Detect which cell encompasses the target text, then output its [x, y] center coordinate. 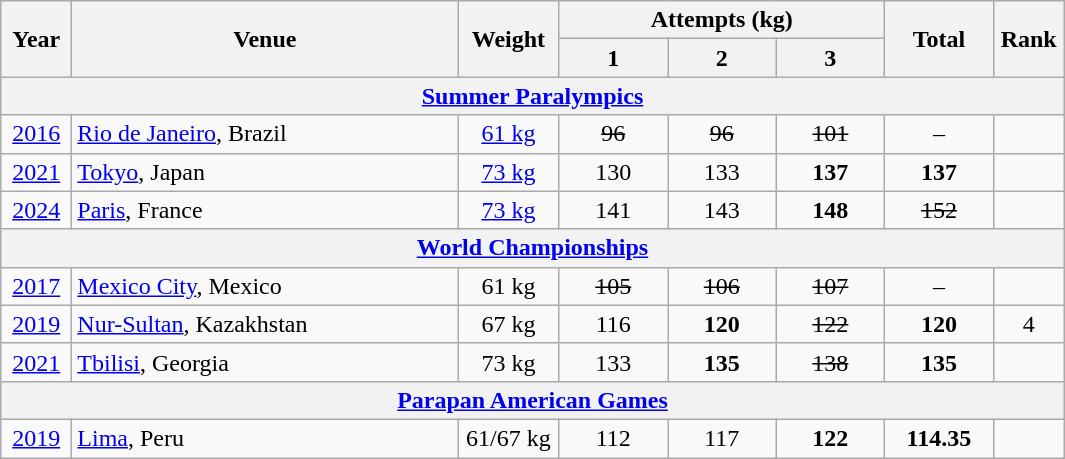
138 [830, 362]
3 [830, 58]
Attempts (kg) [722, 20]
152 [940, 210]
Summer Paralympics [533, 96]
67 kg [508, 324]
1 [614, 58]
Rank [1028, 39]
Total [940, 39]
Parapan American Games [533, 400]
112 [614, 438]
143 [722, 210]
Tokyo, Japan [265, 172]
2024 [36, 210]
Year [36, 39]
130 [614, 172]
Mexico City, Mexico [265, 286]
2017 [36, 286]
2 [722, 58]
114.35 [940, 438]
117 [722, 438]
2016 [36, 134]
101 [830, 134]
4 [1028, 324]
141 [614, 210]
148 [830, 210]
Venue [265, 39]
Nur-Sultan, Kazakhstan [265, 324]
61/67 kg [508, 438]
105 [614, 286]
Lima, Peru [265, 438]
World Championships [533, 248]
116 [614, 324]
Rio de Janeiro, Brazil [265, 134]
107 [830, 286]
Tbilisi, Georgia [265, 362]
Paris, France [265, 210]
Weight [508, 39]
106 [722, 286]
